For the text-containing cell, return its midpoint in (x, y) coordinate format. 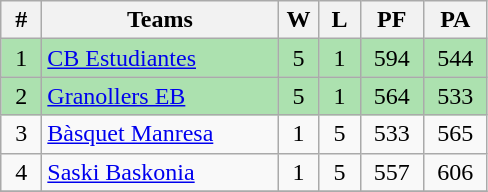
4 (22, 172)
3 (22, 134)
PA (456, 20)
544 (456, 58)
CB Estudiantes (160, 58)
557 (392, 172)
594 (392, 58)
L (340, 20)
W (298, 20)
2 (22, 96)
Saski Baskonia (160, 172)
565 (456, 134)
Teams (160, 20)
# (22, 20)
564 (392, 96)
Granollers EB (160, 96)
606 (456, 172)
PF (392, 20)
Bàsquet Manresa (160, 134)
